Return the (x, y) coordinate for the center point of the cell that contains the specified text.  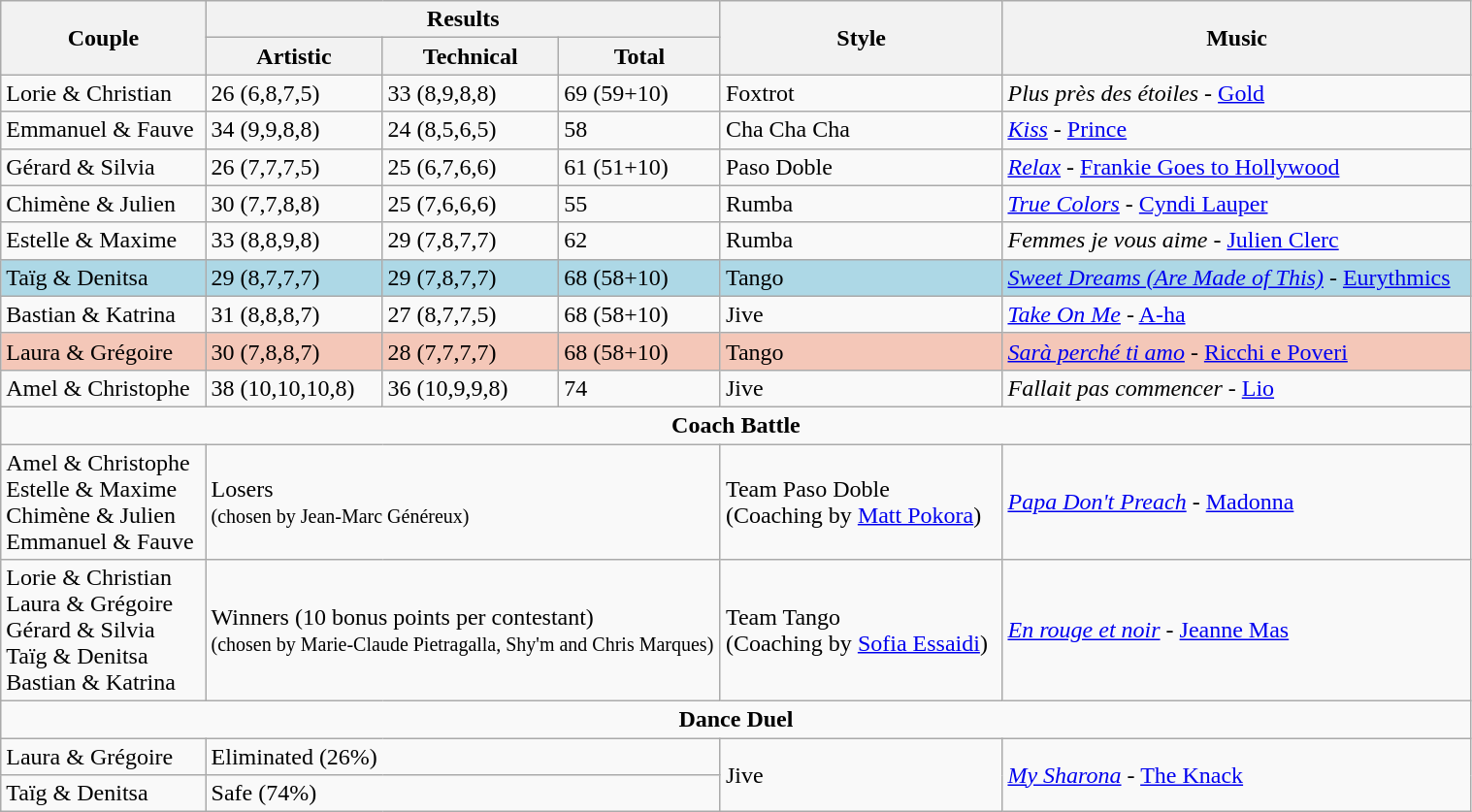
Style (862, 38)
Results (463, 19)
Relax - Frankie Goes to Hollywood (1236, 167)
Technical (471, 56)
Dance Duel (736, 720)
69 (59+10) (640, 93)
Artistic (294, 56)
Kiss - Prince (1236, 130)
Team Paso Doble (Coaching by Matt Pokora) (862, 503)
33 (8,9,8,8) (471, 93)
Emmanuel & Fauve (103, 130)
Safe (74%) (463, 794)
38 (10,10,10,8) (294, 388)
Sweet Dreams (Are Made of This) - Eurythmics (1236, 277)
58 (640, 130)
62 (640, 241)
Bastian & Katrina (103, 314)
36 (10,9,9,8) (471, 388)
30 (7,8,8,7) (294, 351)
En rouge et noir - Jeanne Mas (1236, 631)
34 (9,9,8,8) (294, 130)
Amel & Christophe (103, 388)
30 (7,7,8,8) (294, 204)
Papa Don't Preach - Madonna (1236, 503)
Losers(chosen by Jean-Marc Généreux) (463, 503)
Cha Cha Cha (862, 130)
Coach Battle (736, 425)
Team Tango (Coaching by Sofia Essaidi) (862, 631)
Femmes je vous aime - Julien Clerc (1236, 241)
27 (8,7,7,5) (471, 314)
25 (7,6,6,6) (471, 204)
Winners (10 bonus points per contestant)(chosen by Marie-Claude Pietragalla, Shy'm and Chris Marques) (463, 631)
Sarà perché ti amo - Ricchi e Poveri (1236, 351)
25 (6,7,6,6) (471, 167)
26 (7,7,7,5) (294, 167)
Total (640, 56)
My Sharona - The Knack (1236, 775)
Gérard & Silvia (103, 167)
55 (640, 204)
31 (8,8,8,7) (294, 314)
Paso Doble (862, 167)
Amel & ChristopheEstelle & MaximeChimène & JulienEmmanuel & Fauve (103, 503)
61 (51+10) (640, 167)
Couple (103, 38)
29 (8,7,7,7) (294, 277)
True Colors - Cyndi Lauper (1236, 204)
Foxtrot (862, 93)
Chimène & Julien (103, 204)
Plus près des étoiles - Gold (1236, 93)
24 (8,5,6,5) (471, 130)
Take On Me - A-ha (1236, 314)
Lorie & Christian (103, 93)
28 (7,7,7,7) (471, 351)
74 (640, 388)
26 (6,8,7,5) (294, 93)
Lorie & ChristianLaura & GrégoireGérard & SilviaTaïg & DenitsaBastian & Katrina (103, 631)
Music (1236, 38)
Eliminated (26%) (463, 757)
Fallait pas commencer - Lio (1236, 388)
Estelle & Maxime (103, 241)
33 (8,8,9,8) (294, 241)
